Return [x, y] of the center of cell containing provided text 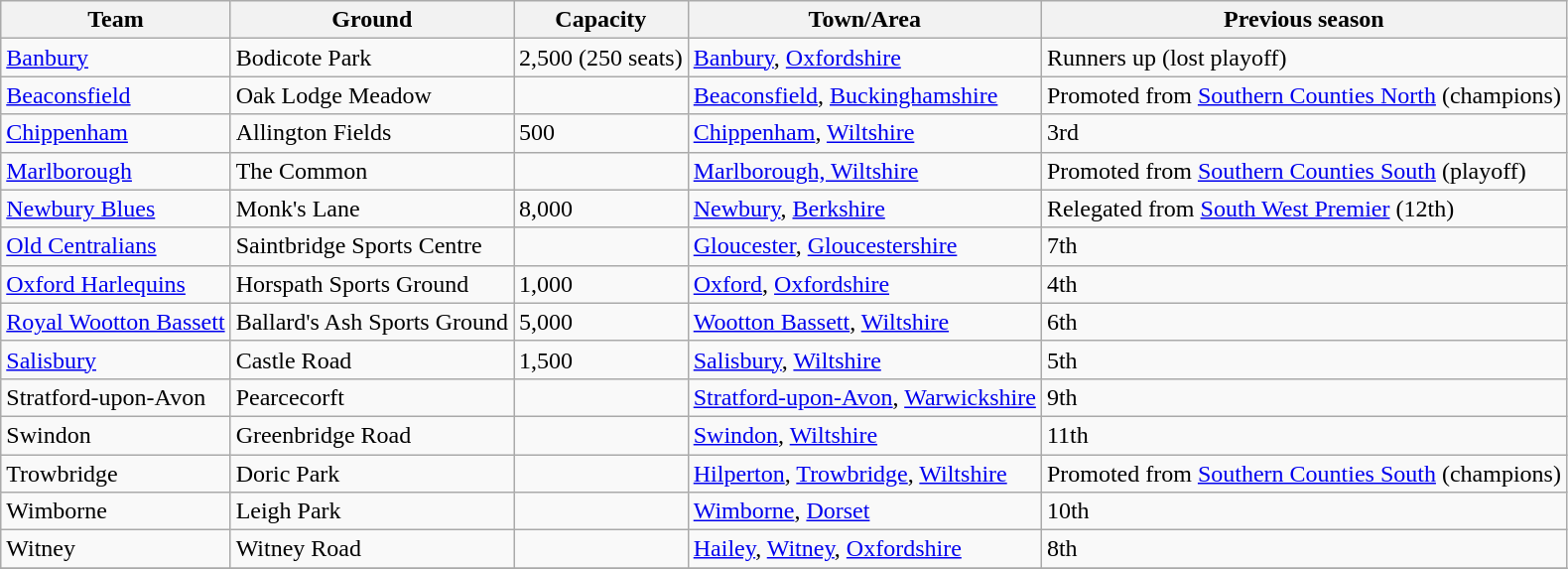
Bodicote Park [371, 58]
Oxford Harlequins [115, 284]
Wimborne [115, 511]
8,000 [601, 209]
Banbury [115, 58]
3rd [1304, 133]
4th [1304, 284]
Salisbury, Wiltshire [864, 359]
Previous season [1304, 20]
Oxford, Oxfordshire [864, 284]
Newbury, Berkshire [864, 209]
Doric Park [371, 474]
Capacity [601, 20]
Newbury Blues [115, 209]
Swindon [115, 435]
Greenbridge Road [371, 435]
Chippenham [115, 133]
Banbury, Oxfordshire [864, 58]
1,500 [601, 359]
Chippenham, Wiltshire [864, 133]
Beaconsfield [115, 95]
Witney [115, 549]
Marlborough [115, 171]
11th [1304, 435]
Ballard's Ash Sports Ground [371, 322]
Marlborough, Wiltshire [864, 171]
2,500 (250 seats) [601, 58]
Stratford-upon-Avon [115, 397]
7th [1304, 246]
Royal Wootton Bassett [115, 322]
Wootton Bassett, Wiltshire [864, 322]
Gloucester, Gloucestershire [864, 246]
10th [1304, 511]
Pearcecorft [371, 397]
Wimborne, Dorset [864, 511]
Hilperton, Trowbridge, Wiltshire [864, 474]
Castle Road [371, 359]
Stratford-upon-Avon, Warwickshire [864, 397]
Team [115, 20]
Runners up (lost playoff) [1304, 58]
Swindon, Wiltshire [864, 435]
9th [1304, 397]
Oak Lodge Meadow [371, 95]
Ground [371, 20]
Promoted from Southern Counties South (champions) [1304, 474]
Leigh Park [371, 511]
Monk's Lane [371, 209]
Trowbridge [115, 474]
Horspath Sports Ground [371, 284]
Old Centralians [115, 246]
Witney Road [371, 549]
Relegated from South West Premier (12th) [1304, 209]
Town/Area [864, 20]
500 [601, 133]
5,000 [601, 322]
Hailey, Witney, Oxfordshire [864, 549]
1,000 [601, 284]
Saintbridge Sports Centre [371, 246]
Promoted from Southern Counties South (playoff) [1304, 171]
Allington Fields [371, 133]
The Common [371, 171]
8th [1304, 549]
Beaconsfield, Buckinghamshire [864, 95]
Salisbury [115, 359]
6th [1304, 322]
Promoted from Southern Counties North (champions) [1304, 95]
5th [1304, 359]
